Return (x, y) of the center of cell containing provided text 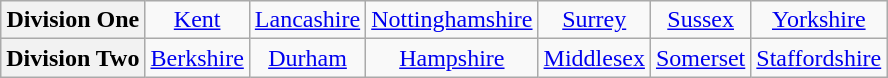
Middlesex (594, 58)
Division One (73, 20)
Berkshire (197, 58)
Kent (197, 20)
Durham (307, 58)
Nottinghamshire (452, 20)
Staffordshire (819, 58)
Sussex (700, 20)
Division Two (73, 58)
Lancashire (307, 20)
Hampshire (452, 58)
Surrey (594, 20)
Yorkshire (819, 20)
Somerset (700, 58)
